Extract the (X, Y) coordinate from the center of the cell holding the provided text.  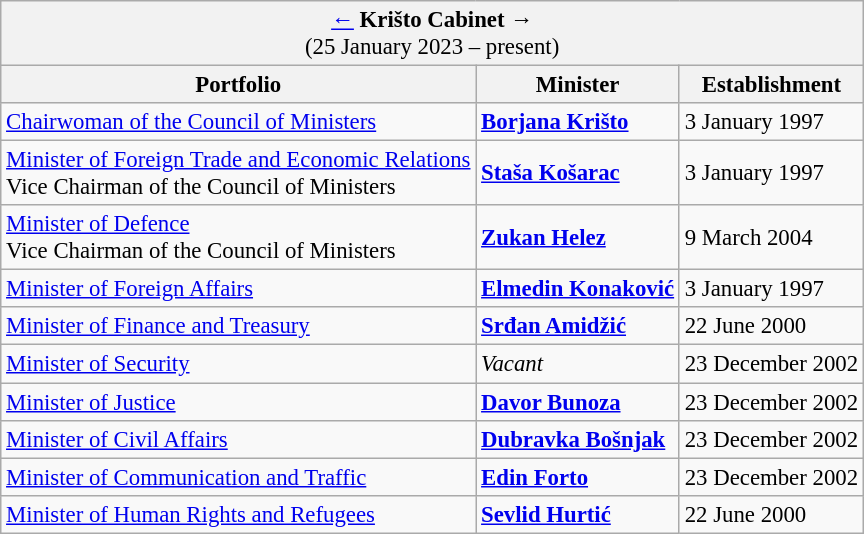
Zukan Helez (578, 238)
Minister of Defence Vice Chairman of the Council of Ministers (238, 238)
Elmedin Konaković (578, 289)
Sevlid Hurtić (578, 514)
Minister (578, 85)
Minister of Finance and Treasury (238, 327)
Edin Forto (578, 477)
Srđan Amidžić (578, 327)
Borjana Krišto (578, 122)
Vacant (578, 364)
Minister of Civil Affairs (238, 439)
Minister of Communication and Traffic (238, 477)
Establishment (771, 85)
Chairwoman of the Council of Ministers (238, 122)
Portfolio (238, 85)
9 March 2004 (771, 238)
← Krišto Cabinet → (25 January 2023 – present) (432, 34)
Minister of Foreign Affairs (238, 289)
Minister of Foreign Trade and Economic Relations Vice Chairman of the Council of Ministers (238, 174)
Minister of Justice (238, 402)
Dubravka Bošnjak (578, 439)
Staša Košarac (578, 174)
Davor Bunoza (578, 402)
Minister of Human Rights and Refugees (238, 514)
Minister of Security (238, 364)
